From the cell containing the given text, extract its center point as (x, y) coordinate. 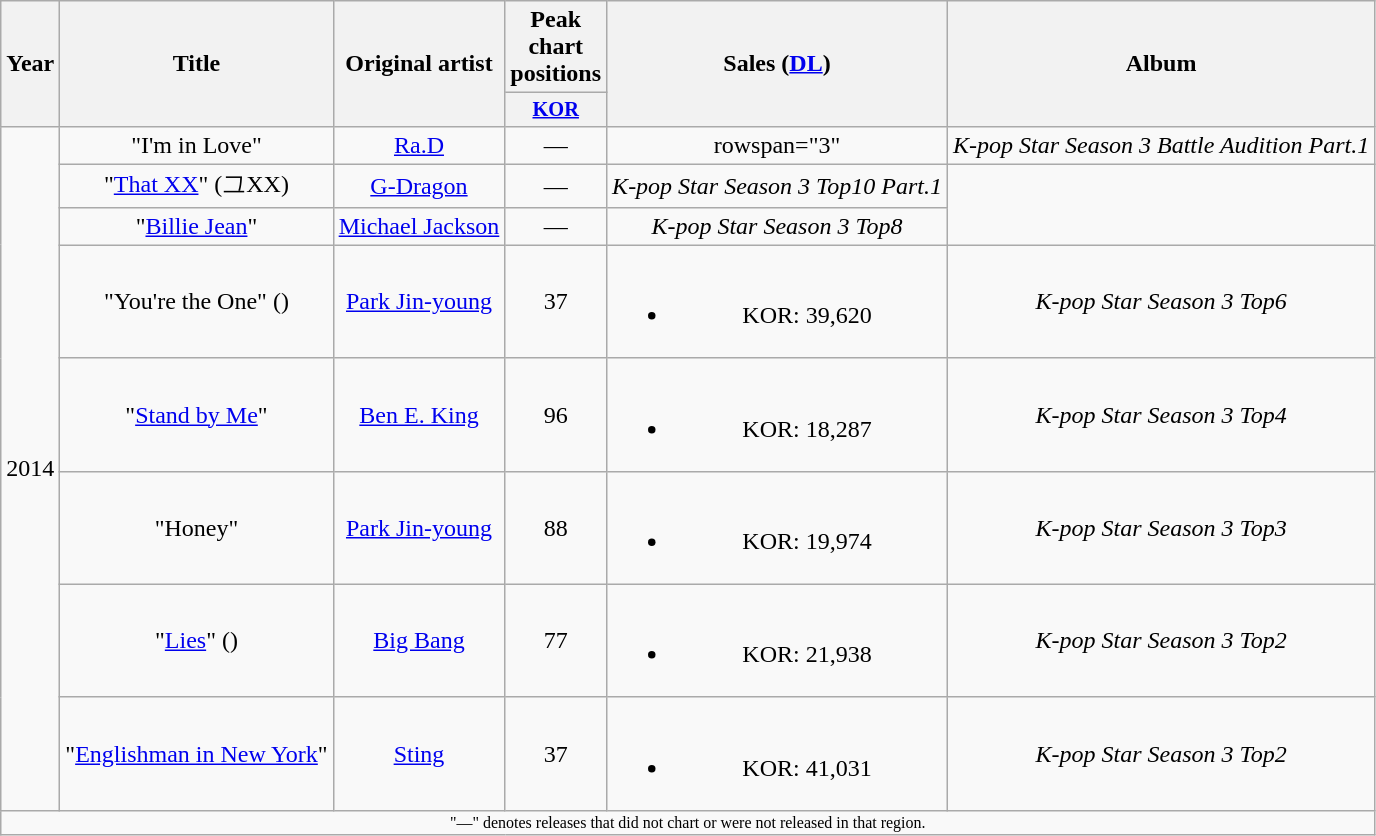
"Billie Jean" (196, 226)
K-pop Star Season 3 Top10 Part.1 (778, 186)
"Englishman in New York" (196, 754)
K-pop Star Season 3 Top6 (1160, 302)
KOR: 18,287 (778, 414)
K-pop Star Season 3 Top3 (1160, 528)
K-pop Star Season 3 Top4 (1160, 414)
"I'm in Love" (196, 145)
"You're the One" () (196, 302)
"Lies" () (196, 640)
Sting (419, 754)
K-pop Star Season 3 Battle Audition Part.1 (1160, 145)
"Honey" (196, 528)
96 (556, 414)
K-pop Star Season 3 Top8 (778, 226)
Michael Jackson (419, 226)
77 (556, 640)
Year (30, 64)
"That XX" (그XX) (196, 186)
KOR: 39,620 (778, 302)
"Stand by Me" (196, 414)
Title (196, 64)
Album (1160, 64)
KOR: 19,974 (778, 528)
Ra.D (419, 145)
KOR: 21,938 (778, 640)
"—" denotes releases that did not chart or were not released in that region. (688, 822)
Ben E. King (419, 414)
KOR (556, 110)
Original artist (419, 64)
rowspan="3" (778, 145)
G-Dragon (419, 186)
88 (556, 528)
2014 (30, 468)
Sales (DL) (778, 64)
KOR: 41,031 (778, 754)
Peak chart positions (556, 47)
Big Bang (419, 640)
